Search for the cell housing the specified text and yield its (x, y) center coordinate. 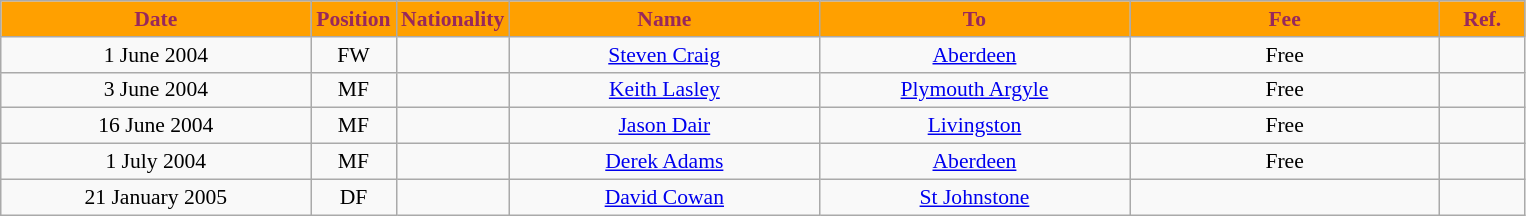
Date (156, 19)
21 January 2005 (156, 197)
FW (354, 55)
David Cowan (664, 197)
3 June 2004 (156, 90)
DF (354, 197)
Plymouth Argyle (974, 90)
Steven Craig (664, 55)
To (974, 19)
Jason Dair (664, 126)
16 June 2004 (156, 126)
Keith Lasley (664, 90)
Name (664, 19)
Derek Adams (664, 162)
1 July 2004 (156, 162)
Fee (1285, 19)
Nationality (452, 19)
St Johnstone (974, 197)
Ref. (1482, 19)
Livingston (974, 126)
1 June 2004 (156, 55)
Position (354, 19)
